Search for the cell housing the specified text and yield its [x, y] center coordinate. 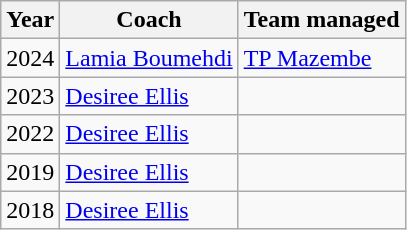
Year [30, 20]
2018 [30, 210]
TP Mazembe [322, 58]
Team managed [322, 20]
Coach [149, 20]
2019 [30, 172]
2024 [30, 58]
Lamia Boumehdi [149, 58]
2022 [30, 134]
2023 [30, 96]
